From the cell containing the given text, extract its center point as [x, y] coordinate. 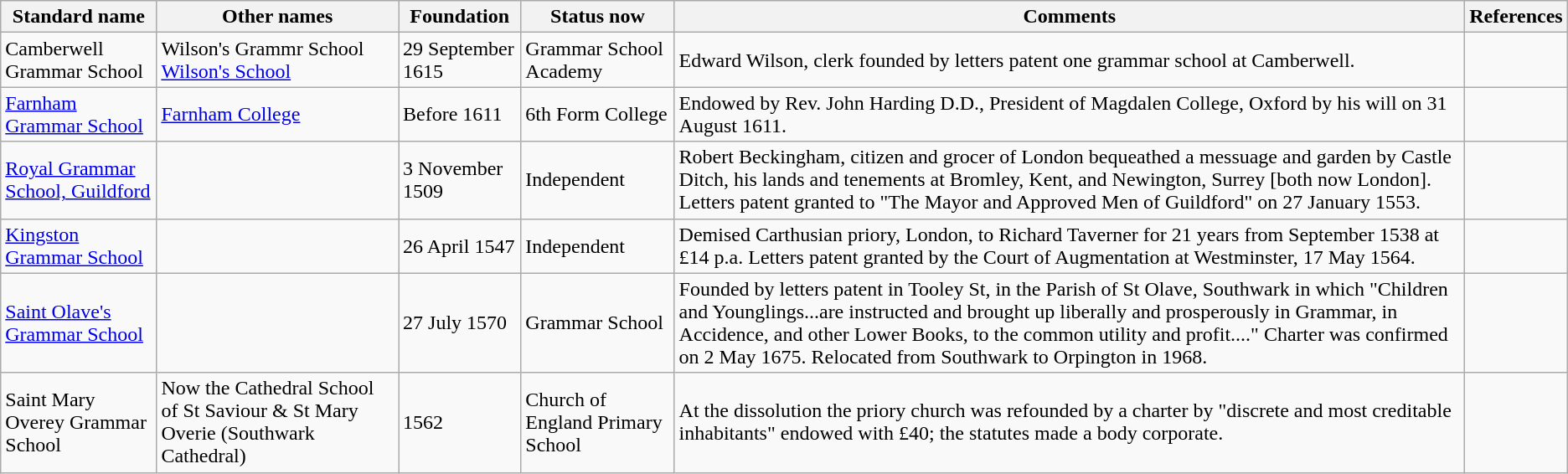
References [1516, 17]
Wilson's Grammr SchoolWilson's School [278, 60]
Royal Grammar School, Guildford [79, 180]
Saint Mary Overey Grammar School [79, 422]
Endowed by Rev. John Harding D.D., President of Magdalen College, Oxford by his will on 31 August 1611. [1070, 114]
Camberwell Grammar School [79, 60]
Foundation [460, 17]
Standard name [79, 17]
Edward Wilson, clerk founded by letters patent one grammar school at Camberwell. [1070, 60]
6th Form College [598, 114]
29 September 1615 [460, 60]
Comments [1070, 17]
27 July 1570 [460, 323]
Other names [278, 17]
Saint Olave's Grammar School [79, 323]
Grammar School Academy [598, 60]
Kingston Grammar School [79, 246]
3 November 1509 [460, 180]
1562 [460, 422]
Farnham Grammar School [79, 114]
Before 1611 [460, 114]
Status now [598, 17]
Grammar School [598, 323]
Farnham College [278, 114]
Now the Cathedral School of St Saviour & St Mary Overie (Southwark Cathedral) [278, 422]
26 April 1547 [460, 246]
Church of England Primary School [598, 422]
